Capture the cell that displays the provided text and extract its (X, Y) central coordinate. 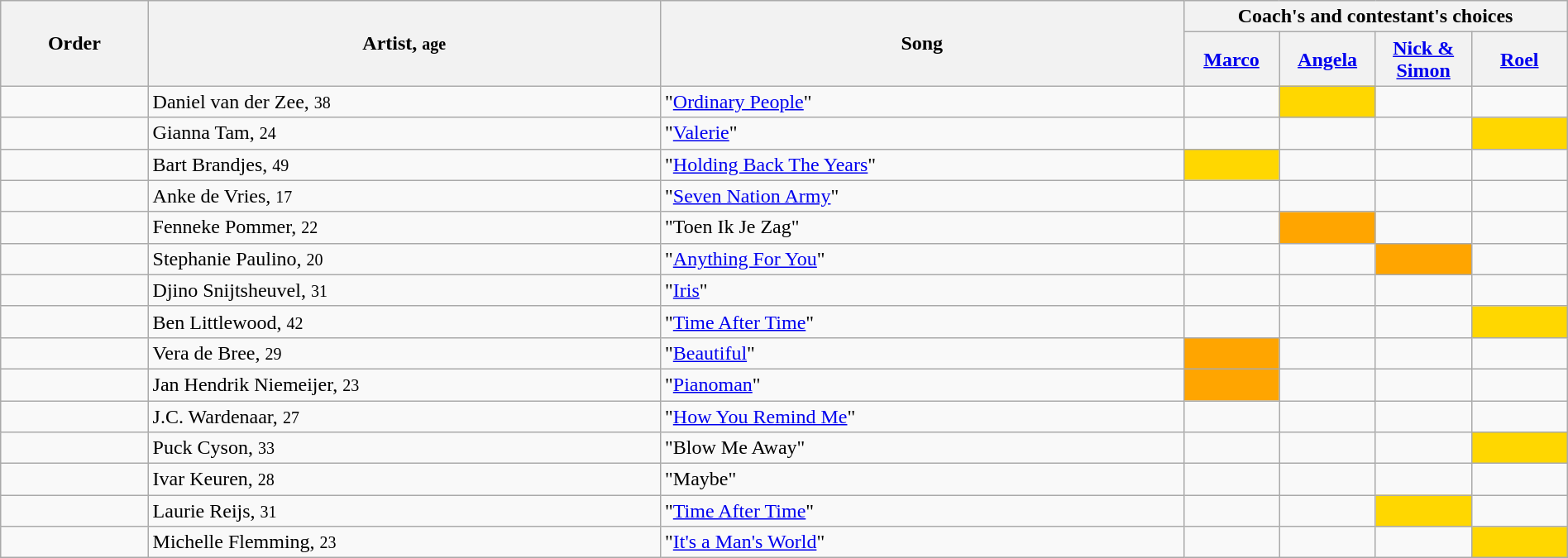
Fenneke Pommer, 22 (404, 227)
Roel (1519, 60)
Ivar Keuren, 28 (404, 479)
"Ordinary People" (921, 102)
Nick & Simon (1423, 60)
Angela (1327, 60)
Anke de Vries, 17 (404, 196)
Order (74, 43)
Song (921, 43)
"Blow Me Away" (921, 448)
Artist, age (404, 43)
Bart Brandjes, 49 (404, 165)
"Holding Back The Years" (921, 165)
Stephanie Paulino, 20 (404, 259)
Gianna Tam, 24 (404, 133)
"Seven Nation Army" (921, 196)
"Valerie" (921, 133)
"How You Remind Me" (921, 416)
Djino Snijtsheuvel, 31 (404, 290)
Marco (1231, 60)
Daniel van der Zee, 38 (404, 102)
Jan Hendrik Niemeijer, 23 (404, 384)
Laurie Reijs, 31 (404, 511)
"Pianoman" (921, 384)
Michelle Flemming, 23 (404, 542)
Coach's and contestant's choices (1375, 17)
J.C. Wardenaar, 27 (404, 416)
"Iris" (921, 290)
"It's a Man's World" (921, 542)
"Maybe" (921, 479)
Ben Littlewood, 42 (404, 322)
"Toen Ik Je Zag" (921, 227)
"Anything For You" (921, 259)
Vera de Bree, 29 (404, 353)
Puck Cyson, 33 (404, 448)
"Beautiful" (921, 353)
